Find where the given text appears and provide that cell's center as (x, y) coordinate. 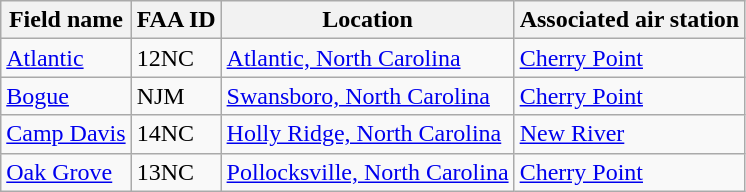
NJM (176, 96)
Camp Davis (66, 134)
Bogue (66, 96)
Associated air station (630, 20)
Location (368, 20)
Oak Grove (66, 172)
13NC (176, 172)
New River (630, 134)
Swansboro, North Carolina (368, 96)
Holly Ridge, North Carolina (368, 134)
FAA ID (176, 20)
Atlantic (66, 58)
12NC (176, 58)
Pollocksville, North Carolina (368, 172)
Field name (66, 20)
14NC (176, 134)
Atlantic, North Carolina (368, 58)
